Capture the cell that displays the provided text and extract its [x, y] central coordinate. 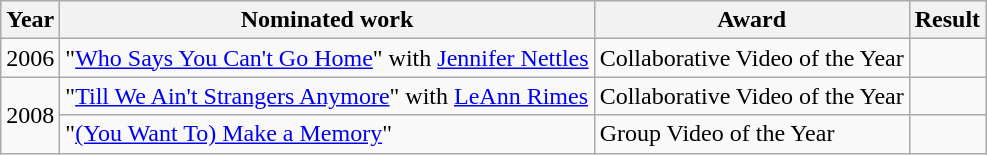
Nominated work [327, 20]
Result [947, 20]
Award [752, 20]
2006 [30, 58]
"(You Want To) Make a Memory" [327, 134]
Year [30, 20]
2008 [30, 115]
Group Video of the Year [752, 134]
"Till We Ain't Strangers Anymore" with LeAnn Rimes [327, 96]
"Who Says You Can't Go Home" with Jennifer Nettles [327, 58]
